Identify which cell holds the provided text, then report its (x, y) central coordinate. 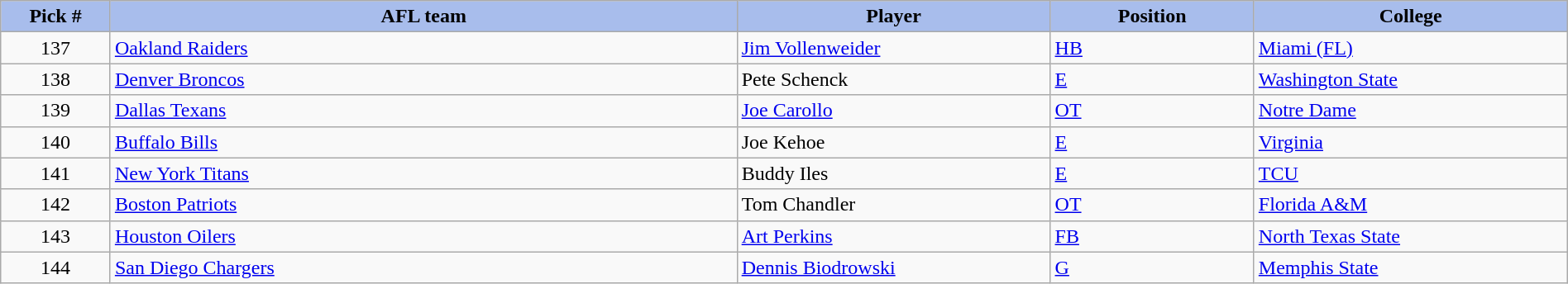
AFL team (423, 17)
North Texas State (1411, 236)
Memphis State (1411, 267)
Art Perkins (893, 236)
Buddy Iles (893, 173)
Notre Dame (1411, 111)
Dennis Biodrowski (893, 267)
Joe Carollo (893, 111)
Houston Oilers (423, 236)
Florida A&M (1411, 205)
Tom Chandler (893, 205)
Joe Kehoe (893, 142)
Virginia (1411, 142)
143 (56, 236)
137 (56, 48)
Boston Patriots (423, 205)
San Diego Chargers (423, 267)
142 (56, 205)
G (1152, 267)
TCU (1411, 173)
Pete Schenck (893, 79)
141 (56, 173)
New York Titans (423, 173)
Buffalo Bills (423, 142)
144 (56, 267)
Player (893, 17)
140 (56, 142)
Pick # (56, 17)
139 (56, 111)
Denver Broncos (423, 79)
Oakland Raiders (423, 48)
Position (1152, 17)
FB (1152, 236)
Jim Vollenweider (893, 48)
HB (1152, 48)
Dallas Texans (423, 111)
138 (56, 79)
Washington State (1411, 79)
Miami (FL) (1411, 48)
College (1411, 17)
